Output the (X, Y) coordinate of the center of the cell containing the given text.  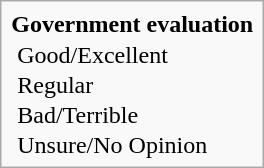
Bad/Terrible (132, 116)
Regular (132, 86)
Good/Excellent (132, 56)
Government evaluation (132, 24)
Unsure/No Opinion (132, 146)
